Extract the (X, Y) coordinate from the center of the cell holding the provided text.  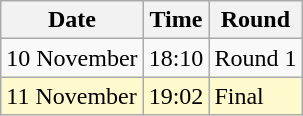
Final (256, 96)
18:10 (176, 58)
Round (256, 20)
10 November (72, 58)
Date (72, 20)
Round 1 (256, 58)
19:02 (176, 96)
11 November (72, 96)
Time (176, 20)
